Output the [X, Y] coordinate of the center of the cell containing the given text.  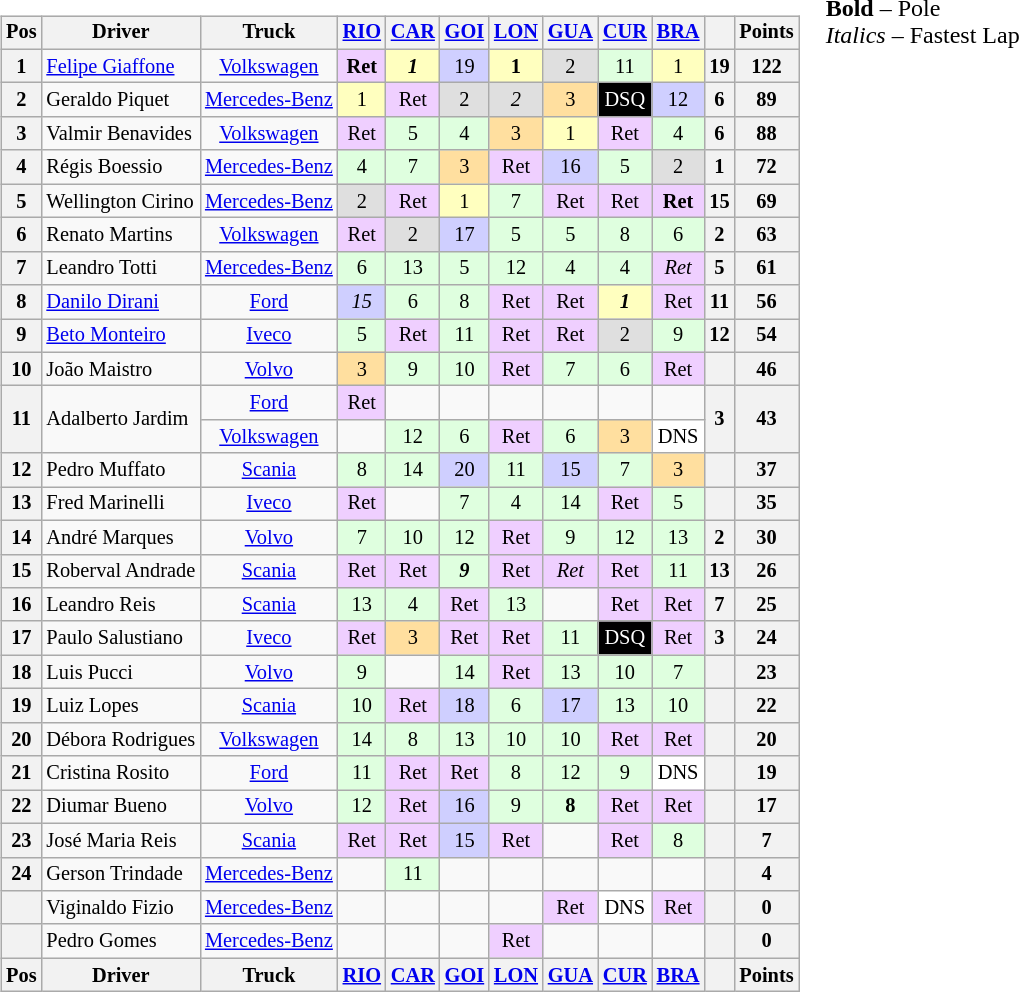
Felipe Giaffone [120, 66]
21 [21, 773]
Leandro Totti [120, 268]
61 [766, 268]
Danilo Dirani [120, 302]
69 [766, 201]
Fred Marinelli [120, 504]
Geraldo Piquet [120, 100]
João Maistro [120, 369]
122 [766, 66]
Paulo Salustiano [120, 638]
Renato Martins [120, 235]
43 [766, 420]
Luis Pucci [120, 672]
Diumar Bueno [120, 807]
Gerson Trindade [120, 874]
Viginaldo Fizio [120, 908]
72 [766, 167]
Débora Rodrigues [120, 739]
54 [766, 336]
88 [766, 134]
José Maria Reis [120, 840]
25 [766, 605]
Cristina Rosito [120, 773]
Luiz Lopes [120, 706]
89 [766, 100]
35 [766, 504]
46 [766, 369]
30 [766, 537]
Valmir Benavides [120, 134]
37 [766, 470]
Wellington Cirino [120, 201]
Pedro Muffato [120, 470]
63 [766, 235]
Adalberto Jardim [120, 420]
Roberval Andrade [120, 571]
56 [766, 302]
Beto Monteiro [120, 336]
26 [766, 571]
Régis Boessio [120, 167]
Pedro Gomes [120, 941]
André Marques [120, 537]
Leandro Reis [120, 605]
